Provide the (X, Y) coordinate of the cell's center where the given text is located.  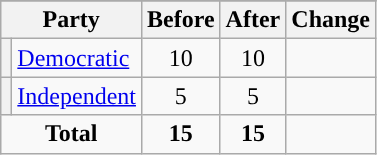
Total (72, 134)
Party (72, 20)
Democratic (77, 58)
Change (331, 20)
Before (180, 20)
After (253, 20)
Independent (77, 96)
